Determine the [x, y] coordinate at the center of the cell enclosing the given text.  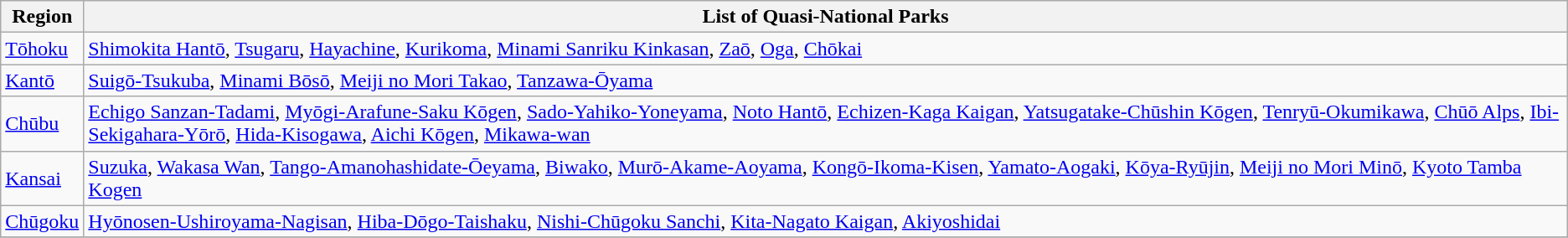
Tōhoku [42, 49]
Kantō [42, 80]
Hyōnosen-Ushiroyama-Nagisan, Hiba-Dōgo-Taishaku, Nishi-Chūgoku Sanchi, Kita-Nagato Kaigan, Akiyoshidai [826, 221]
Shimokita Hantō, Tsugaru, Hayachine, Kurikoma, Minami Sanriku Kinkasan, Zaō, Oga, Chōkai [826, 49]
List of Quasi-National Parks [826, 17]
Suigō-Tsukuba, Minami Bōsō, Meiji no Mori Takao, Tanzawa-Ōyama [826, 80]
Chūbu [42, 124]
Kansai [42, 178]
Region [42, 17]
Chūgoku [42, 221]
